Find where the given text appears and provide that cell's center as [x, y] coordinate. 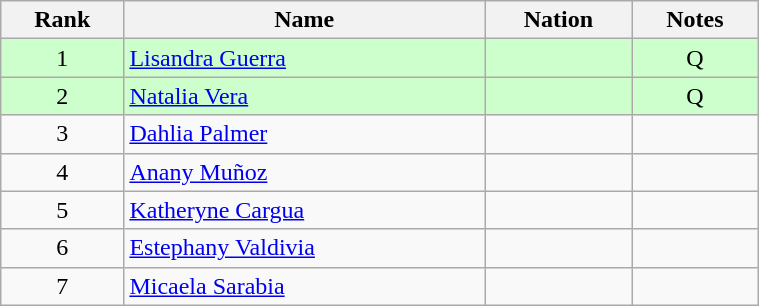
Anany Muñoz [304, 172]
Rank [62, 20]
Lisandra Guerra [304, 58]
Katheryne Cargua [304, 210]
Dahlia Palmer [304, 134]
Nation [559, 20]
Name [304, 20]
1 [62, 58]
3 [62, 134]
2 [62, 96]
7 [62, 286]
4 [62, 172]
5 [62, 210]
6 [62, 248]
Estephany Valdivia [304, 248]
Natalia Vera [304, 96]
Micaela Sarabia [304, 286]
Notes [695, 20]
